Detect which cell encompasses the target text, then output its (X, Y) center coordinate. 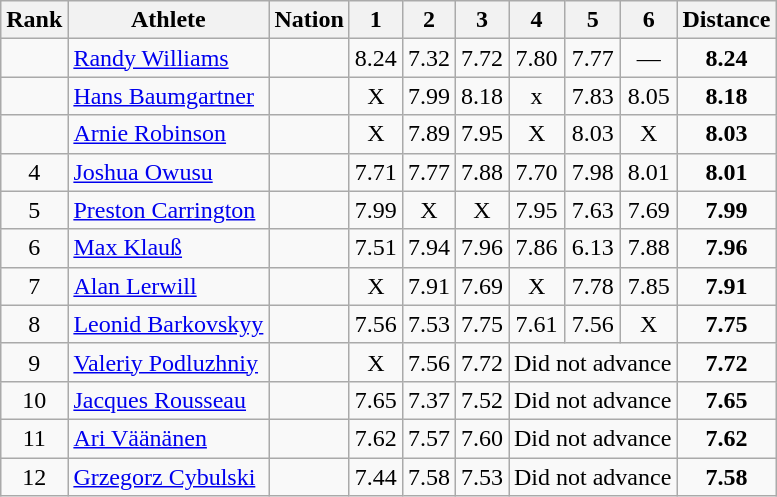
7.70 (536, 172)
x (536, 96)
1 (376, 20)
7.63 (593, 210)
Preston Carrington (168, 210)
Nation (309, 20)
7.83 (593, 96)
Max Klauß (168, 248)
— (649, 58)
7.37 (428, 400)
Valeriy Podluzhniy (168, 362)
8 (34, 324)
7.86 (536, 248)
7.61 (536, 324)
6.13 (593, 248)
2 (428, 20)
Distance (726, 20)
7.51 (376, 248)
7.85 (649, 286)
7.89 (428, 134)
Joshua Owusu (168, 172)
3 (482, 20)
10 (34, 400)
9 (34, 362)
Leonid Barkovskyy (168, 324)
Arnie Robinson (168, 134)
Athlete (168, 20)
7.44 (376, 477)
11 (34, 438)
Alan Lerwill (168, 286)
Ari Väänänen (168, 438)
7 (34, 286)
Rank (34, 20)
7.78 (593, 286)
7.60 (482, 438)
7.71 (376, 172)
7.98 (593, 172)
Randy Williams (168, 58)
Hans Baumgartner (168, 96)
7.32 (428, 58)
7.94 (428, 248)
7.80 (536, 58)
12 (34, 477)
7.52 (482, 400)
7.57 (428, 438)
Jacques Rousseau (168, 400)
8.05 (649, 96)
Grzegorz Cybulski (168, 477)
